Find where the given text appears and provide that cell's center as (x, y) coordinate. 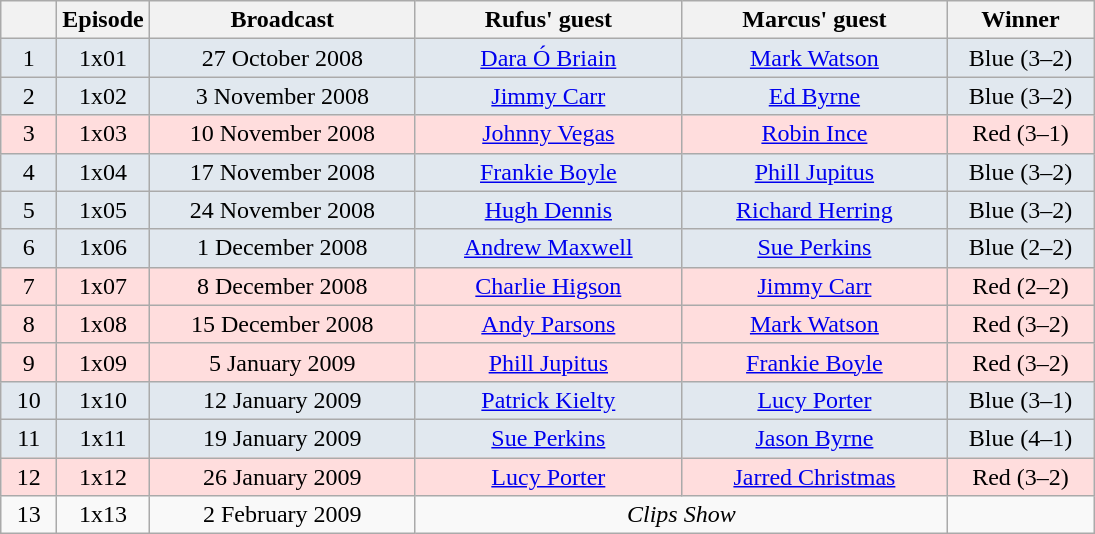
4 (29, 172)
27 October 2008 (282, 58)
1x10 (103, 400)
1x04 (103, 172)
11 (29, 438)
17 November 2008 (282, 172)
1x02 (103, 96)
6 (29, 248)
9 (29, 362)
1 (29, 58)
Winner (1020, 20)
Blue (2–2) (1020, 248)
7 (29, 286)
10 (29, 400)
Charlie Higson (548, 286)
Episode (103, 20)
1x05 (103, 210)
1x07 (103, 286)
19 January 2009 (282, 438)
2 February 2009 (282, 515)
1x09 (103, 362)
8 December 2008 (282, 286)
3 (29, 134)
Clips Show (681, 515)
1x03 (103, 134)
1x08 (103, 324)
8 (29, 324)
Blue (3–1) (1020, 400)
1x06 (103, 248)
12 (29, 477)
Dara Ó Briain (548, 58)
26 January 2009 (282, 477)
24 November 2008 (282, 210)
2 (29, 96)
Rufus' guest (548, 20)
Red (2–2) (1020, 286)
10 November 2008 (282, 134)
5 (29, 210)
1x12 (103, 477)
Ed Byrne (814, 96)
Jarred Christmas (814, 477)
3 November 2008 (282, 96)
Blue (4–1) (1020, 438)
1x01 (103, 58)
Andy Parsons (548, 324)
Johnny Vegas (548, 134)
1x11 (103, 438)
Red (3–1) (1020, 134)
1x13 (103, 515)
Hugh Dennis (548, 210)
Robin Ince (814, 134)
Marcus' guest (814, 20)
Patrick Kielty (548, 400)
Jason Byrne (814, 438)
15 December 2008 (282, 324)
5 January 2009 (282, 362)
Andrew Maxwell (548, 248)
Richard Herring (814, 210)
Broadcast (282, 20)
12 January 2009 (282, 400)
1 December 2008 (282, 248)
13 (29, 515)
